Extract the [X, Y] coordinate from the center of the cell holding the provided text.  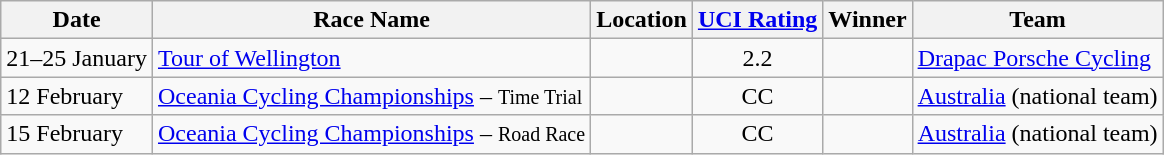
21–25 January [77, 58]
2.2 [757, 58]
Winner [868, 20]
Date [77, 20]
15 February [77, 134]
Tour of Wellington [371, 58]
Race Name [371, 20]
12 February [77, 96]
Drapac Porsche Cycling [1038, 58]
Oceania Cycling Championships – Time Trial [371, 96]
Oceania Cycling Championships – Road Race [371, 134]
Location [642, 20]
Team [1038, 20]
UCI Rating [757, 20]
